Locate the cell with the specified text and output its [x, y] center coordinate. 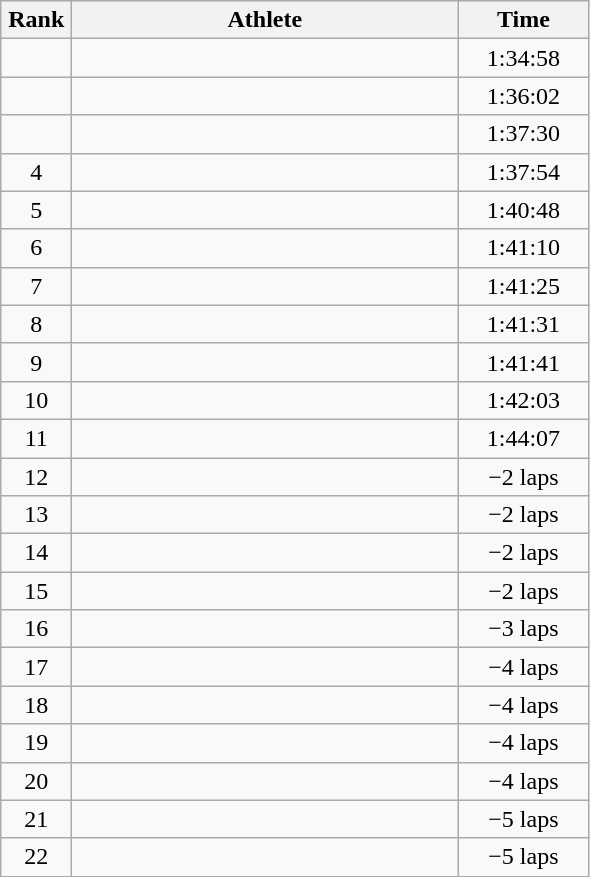
Rank [36, 20]
1:37:54 [524, 172]
18 [36, 705]
9 [36, 362]
1:44:07 [524, 438]
7 [36, 286]
Time [524, 20]
14 [36, 553]
1:41:25 [524, 286]
8 [36, 324]
11 [36, 438]
22 [36, 857]
1:34:58 [524, 58]
6 [36, 248]
1:41:41 [524, 362]
5 [36, 210]
Athlete [265, 20]
19 [36, 743]
20 [36, 781]
1:36:02 [524, 96]
1:40:48 [524, 210]
17 [36, 667]
1:42:03 [524, 400]
1:41:10 [524, 248]
16 [36, 629]
12 [36, 477]
21 [36, 819]
−3 laps [524, 629]
15 [36, 591]
10 [36, 400]
4 [36, 172]
1:41:31 [524, 324]
1:37:30 [524, 134]
13 [36, 515]
